Scan for the cell matching the given text and deliver its [X, Y] coordinate at center. 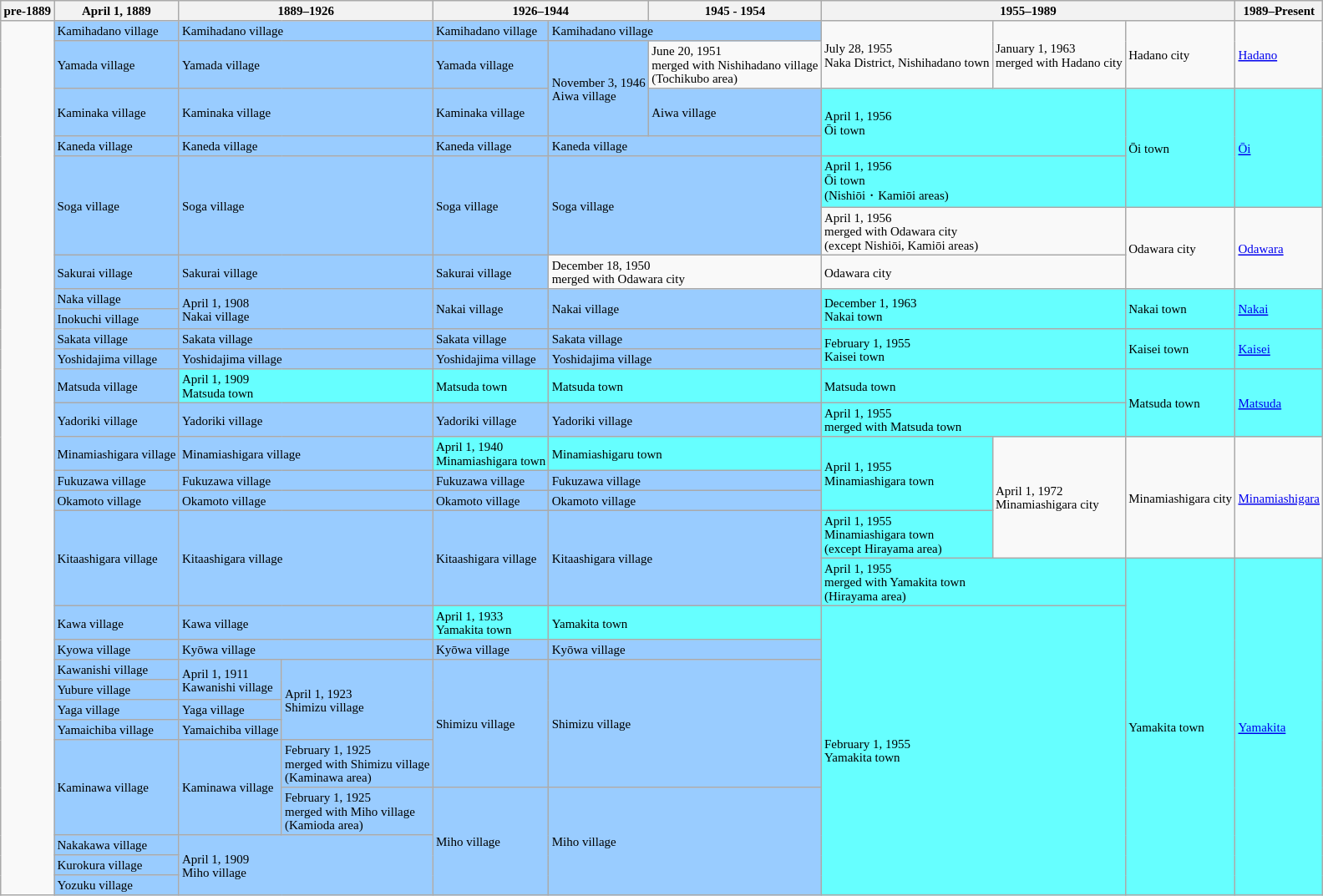
Kaisei town [1181, 349]
January 1, 1963merged with Hadano city [1059, 55]
February 1, 1925merged with Shimizu village (Kaminawa area) [357, 763]
1989–Present [1280, 11]
1955–1989 [1027, 11]
Odawara [1280, 248]
Minamiashigaru town [685, 453]
Kyowa village [117, 650]
February 1, 1955 Kaisei town [973, 349]
Aiwa village [735, 112]
November 3, 1946Aiwa village [599, 89]
Yubure village [117, 690]
Nakai town [1181, 309]
February 1, 1925merged with Miho village (Kamioda area) [357, 812]
pre-1889 [28, 11]
Matsuda village [117, 386]
April 1, 1909 Matsuda town [306, 386]
April 1, 1911 Kawanishi village [231, 680]
Minamiashigara [1280, 498]
April 1, 1940 Minamiashigara town [491, 453]
April 1, 1955merged with Matsuda town [973, 419]
April 1, 1956 Ōi town (Nishiōi・Kamiōi areas) [973, 182]
April 1, 1956 Ōi town [973, 122]
1926–1944 [540, 11]
Ōi town [1181, 148]
Hadano [1280, 55]
1945 - 1954 [735, 11]
April 1, 1972 Minamiashigara city [1059, 498]
February 1, 1955 Yamakita town [973, 750]
Naka village [117, 299]
Kurokura village [117, 865]
Inokuchi village [117, 319]
1889–1926 [306, 11]
April 1, 1955 Minamiashigara town (except Hirayama area) [907, 534]
Minamiashigara city [1181, 498]
April 1, 1889 [117, 11]
December 18, 1950merged with Odawara city [685, 271]
Kaisei [1280, 349]
April 1, 1956merged with Odawara city (except Nishiōi, Kamiōi areas) [973, 230]
Nakakawa village [117, 845]
Nakai [1280, 309]
April 1, 1955 Minamiashigara town [907, 473]
April 1, 1933 Yamakita town [491, 622]
Matsuda [1280, 402]
December 1, 1963 Nakai town [973, 309]
Hadano city [1181, 55]
June 20, 1951 merged with Nishihadano village (Tochikubo area) [735, 65]
April 1, 1909 Miho village [306, 865]
July 28, 1955Naka District, Nishihadano town [907, 55]
Kawanishi village [117, 670]
Yozuku village [117, 885]
Yamakita [1280, 726]
April 1, 1955merged with Yamakita town (Hirayama area) [973, 581]
April 1, 1923 Shimizu village [357, 700]
April 1, 1908 Nakai village [306, 309]
Ōi [1280, 148]
